Search for the cell housing the specified text and yield its (x, y) center coordinate. 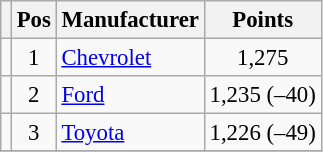
Manufacturer (130, 20)
1,275 (262, 58)
Pos (34, 20)
3 (34, 133)
Points (262, 20)
1 (34, 58)
1,226 (–49) (262, 133)
Ford (130, 95)
Toyota (130, 133)
1,235 (–40) (262, 95)
2 (34, 95)
Chevrolet (130, 58)
